Return the (X, Y) coordinate for the center point of the cell that contains the specified text.  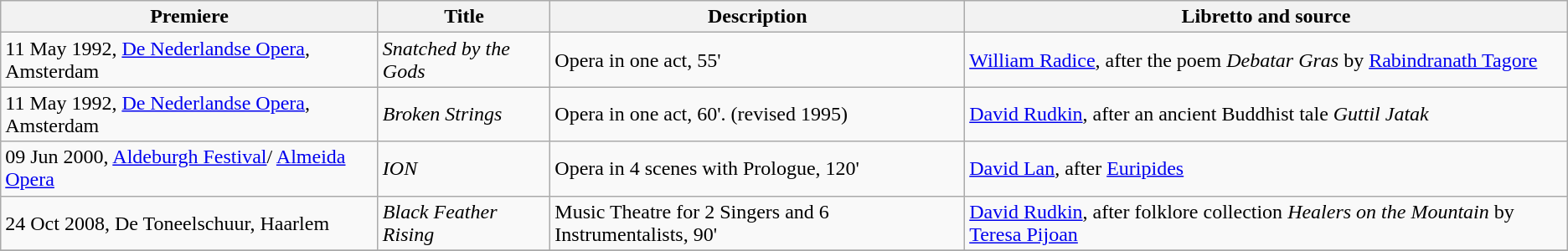
Snatched by the Gods (464, 60)
Libretto and source (1266, 17)
ION (464, 169)
David Rudkin, after folklore collection Healers on the Mountain by Teresa Pijoan (1266, 223)
David Rudkin, after an ancient Buddhist tale Guttil Jatak (1266, 114)
Opera in 4 scenes with Prologue, 120' (757, 169)
Premiere (189, 17)
24 Oct 2008, De Toneelschuur, Haarlem (189, 223)
Title (464, 17)
Opera in one act, 55' (757, 60)
Opera in one act, 60'. (revised 1995) (757, 114)
Black Feather Rising (464, 223)
09 Jun 2000, Aldeburgh Festival/ Almeida Opera (189, 169)
David Lan, after Euripides (1266, 169)
Music Theatre for 2 Singers and 6 Instrumentalists, 90' (757, 223)
William Radice, after the poem Debatar Gras by Rabindranath Tagore (1266, 60)
Broken Strings (464, 114)
Description (757, 17)
